Search for the cell housing the specified text and yield its [x, y] center coordinate. 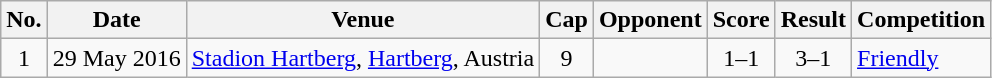
Friendly [922, 58]
1–1 [741, 58]
Stadion Hartberg, Hartberg, Austria [362, 58]
Competition [922, 20]
Result [813, 20]
29 May 2016 [116, 58]
Score [741, 20]
Opponent [650, 20]
9 [567, 58]
3–1 [813, 58]
1 [24, 58]
No. [24, 20]
Date [116, 20]
Venue [362, 20]
Cap [567, 20]
